Provide the (x, y) coordinate of the cell's center where the given text is located.  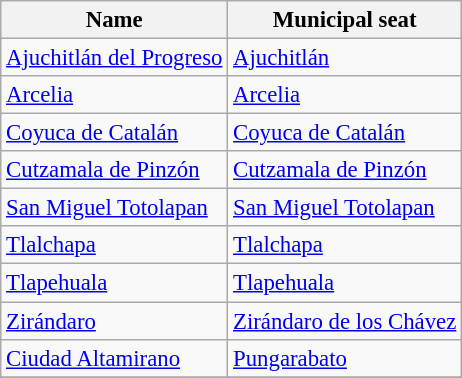
Ajuchitlán (345, 58)
Name (114, 20)
Zirándaro (114, 321)
Ciudad Altamirano (114, 358)
Ajuchitlán del Progreso (114, 58)
Municipal seat (345, 20)
Zirándaro de los Chávez (345, 321)
Pungarabato (345, 358)
